Determine the [X, Y] coordinate at the center of the cell enclosing the given text.  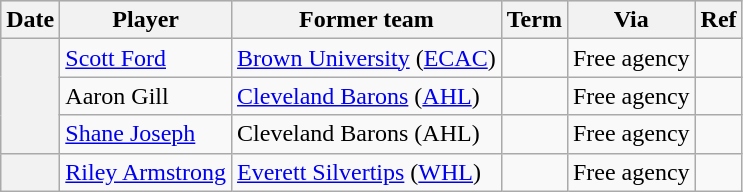
Aaron Gill [146, 96]
Via [631, 20]
Shane Joseph [146, 134]
Term [534, 20]
Ref [718, 20]
Former team [367, 20]
Scott Ford [146, 58]
Date [30, 20]
Player [146, 20]
Riley Armstrong [146, 172]
Brown University (ECAC) [367, 58]
Everett Silvertips (WHL) [367, 172]
